Provide the (X, Y) coordinate of the cell's center where the given text is located.  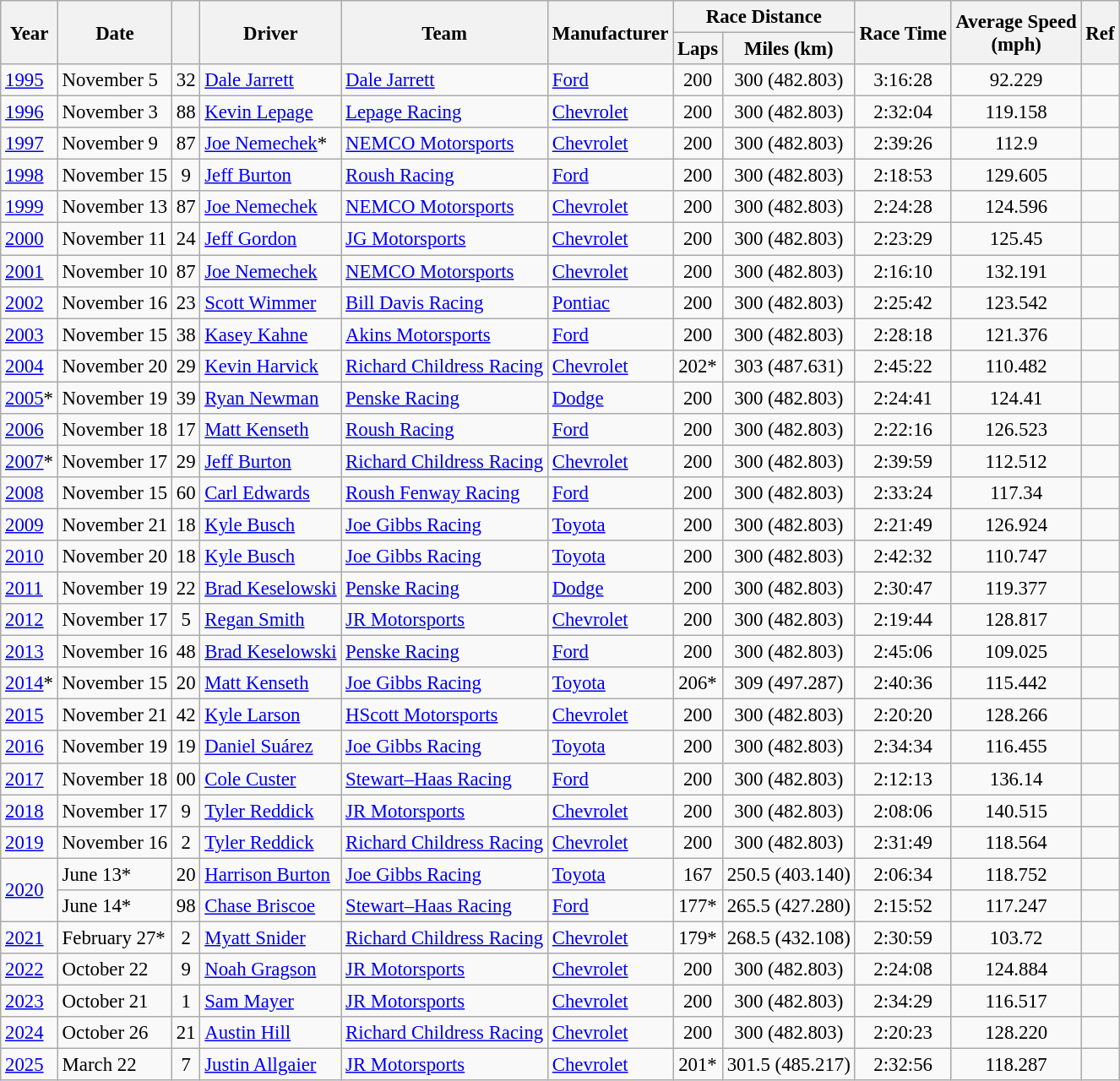
128.266 (1016, 715)
119.377 (1016, 589)
October 22 (115, 970)
2017 (30, 779)
124.884 (1016, 970)
Scott Wimmer (270, 302)
2001 (30, 271)
2004 (30, 366)
2015 (30, 715)
112.9 (1016, 144)
Harrison Burton (270, 874)
Justin Allgaier (270, 1065)
124.41 (1016, 398)
17 (186, 430)
2:24:28 (903, 207)
Kevin Lepage (270, 112)
92.229 (1016, 80)
206* (698, 683)
2009 (30, 524)
2:20:23 (903, 1033)
2013 (30, 652)
Daniel Suárez (270, 747)
Carl Edwards (270, 493)
2:31:49 (903, 842)
Laps (698, 49)
2016 (30, 747)
Average Speed(mph) (1016, 32)
2020 (30, 890)
2:08:06 (903, 811)
136.14 (1016, 779)
2008 (30, 493)
November 10 (115, 271)
2014* (30, 683)
Sam Mayer (270, 1001)
November 11 (115, 239)
2:18:53 (903, 176)
2000 (30, 239)
2:45:06 (903, 652)
21 (186, 1033)
Kyle Larson (270, 715)
1998 (30, 176)
201* (698, 1065)
February 27* (115, 937)
118.564 (1016, 842)
303 (487.631) (789, 366)
Pontiac (610, 302)
38 (186, 334)
November 9 (115, 144)
2:23:29 (903, 239)
2:32:56 (903, 1065)
Ryan Newman (270, 398)
39 (186, 398)
2:21:49 (903, 524)
110.482 (1016, 366)
2:39:59 (903, 461)
Kevin Harvick (270, 366)
2:24:08 (903, 970)
Roush Fenway Racing (444, 493)
110.747 (1016, 557)
Miles (km) (789, 49)
1999 (30, 207)
1997 (30, 144)
2:28:18 (903, 334)
265.5 (427.280) (789, 906)
00 (186, 779)
Austin Hill (270, 1033)
2:22:16 (903, 430)
March 22 (115, 1065)
112.512 (1016, 461)
2:30:59 (903, 937)
HScott Motorsports (444, 715)
202* (698, 366)
268.5 (432.108) (789, 937)
32 (186, 80)
2:32:04 (903, 112)
2:39:26 (903, 144)
2018 (30, 811)
98 (186, 906)
2:19:44 (903, 620)
2012 (30, 620)
November 13 (115, 207)
JG Motorsports (444, 239)
118.752 (1016, 874)
2:24:41 (903, 398)
121.376 (1016, 334)
Cole Custer (270, 779)
125.45 (1016, 239)
124.596 (1016, 207)
2006 (30, 430)
88 (186, 112)
2:12:13 (903, 779)
2:42:32 (903, 557)
2024 (30, 1033)
109.025 (1016, 652)
Race Distance (764, 17)
7 (186, 1065)
116.517 (1016, 1001)
2:45:22 (903, 366)
48 (186, 652)
177* (698, 906)
140.515 (1016, 811)
2002 (30, 302)
Noah Gragson (270, 970)
Joe Nemechek* (270, 144)
167 (698, 874)
1996 (30, 112)
2:20:20 (903, 715)
23 (186, 302)
Lepage Racing (444, 112)
2011 (30, 589)
2:16:10 (903, 271)
2:34:34 (903, 747)
Team (444, 32)
309 (497.287) (789, 683)
November 3 (115, 112)
118.287 (1016, 1065)
October 26 (115, 1033)
129.605 (1016, 176)
Chase Briscoe (270, 906)
2023 (30, 1001)
42 (186, 715)
2005* (30, 398)
Race Time (903, 32)
Jeff Gordon (270, 239)
250.5 (403.140) (789, 874)
2:34:29 (903, 1001)
1 (186, 1001)
2:30:47 (903, 589)
June 13* (115, 874)
Year (30, 32)
2010 (30, 557)
Kasey Kahne (270, 334)
301.5 (485.217) (789, 1065)
2021 (30, 937)
2003 (30, 334)
2:15:52 (903, 906)
19 (186, 747)
128.817 (1016, 620)
2:06:34 (903, 874)
November 5 (115, 80)
Ref (1100, 32)
115.442 (1016, 683)
179* (698, 937)
2025 (30, 1065)
Akins Motorsports (444, 334)
Date (115, 32)
June 14* (115, 906)
2007* (30, 461)
126.523 (1016, 430)
117.34 (1016, 493)
60 (186, 493)
2:40:36 (903, 683)
103.72 (1016, 937)
119.158 (1016, 112)
5 (186, 620)
24 (186, 239)
22 (186, 589)
Myatt Snider (270, 937)
116.455 (1016, 747)
117.247 (1016, 906)
2019 (30, 842)
Driver (270, 32)
132.191 (1016, 271)
2022 (30, 970)
Bill Davis Racing (444, 302)
123.542 (1016, 302)
1995 (30, 80)
October 21 (115, 1001)
2:25:42 (903, 302)
126.924 (1016, 524)
128.220 (1016, 1033)
Manufacturer (610, 32)
Regan Smith (270, 620)
2:33:24 (903, 493)
3:16:28 (903, 80)
